Identify which cell holds the provided text, then report its (x, y) central coordinate. 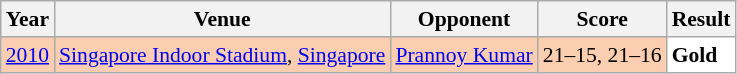
2010 (28, 55)
Singapore Indoor Stadium, Singapore (222, 55)
Venue (222, 19)
Score (602, 19)
Gold (702, 55)
Prannoy Kumar (464, 55)
Year (28, 19)
Opponent (464, 19)
Result (702, 19)
21–15, 21–16 (602, 55)
